From the cell containing the given text, extract its center point as [X, Y] coordinate. 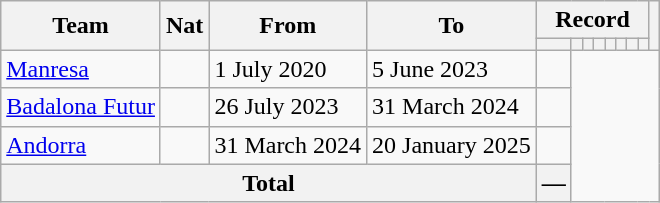
Team [81, 26]
From [288, 26]
Nat [184, 26]
Total [269, 183]
To [452, 26]
Manresa [81, 69]
Record [592, 20]
5 June 2023 [452, 69]
Badalona Futur [81, 107]
20 January 2025 [452, 145]
— [554, 183]
1 July 2020 [288, 69]
26 July 2023 [288, 107]
Andorra [81, 145]
